Return [X, Y] of the center of cell containing provided text 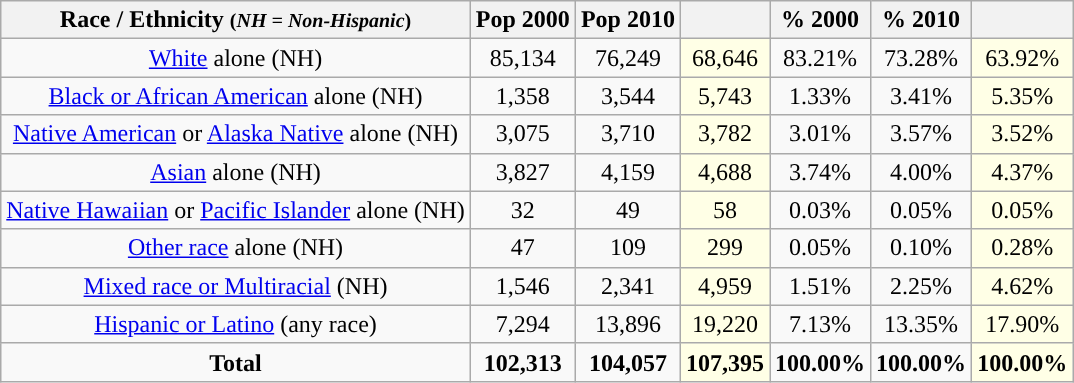
Mixed race or Multiracial (NH) [236, 286]
83.21% [820, 58]
3,782 [724, 134]
3.57% [922, 134]
102,313 [522, 362]
3,827 [522, 172]
% 2000 [820, 20]
4,688 [724, 172]
Other race alone (NH) [236, 248]
4,959 [724, 286]
68,646 [724, 58]
Native American or Alaska Native alone (NH) [236, 134]
White alone (NH) [236, 58]
85,134 [522, 58]
76,249 [628, 58]
7,294 [522, 324]
1,358 [522, 96]
49 [628, 210]
1,546 [522, 286]
0.28% [1022, 248]
32 [522, 210]
5.35% [1022, 96]
Race / Ethnicity (NH = Non-Hispanic) [236, 20]
1.51% [820, 286]
2.25% [922, 286]
3,544 [628, 96]
299 [724, 248]
63.92% [1022, 58]
% 2010 [922, 20]
47 [522, 248]
4.00% [922, 172]
3.74% [820, 172]
13.35% [922, 324]
Native Hawaiian or Pacific Islander alone (NH) [236, 210]
Hispanic or Latino (any race) [236, 324]
107,395 [724, 362]
7.13% [820, 324]
4,159 [628, 172]
2,341 [628, 286]
13,896 [628, 324]
3,075 [522, 134]
4.62% [1022, 286]
0.10% [922, 248]
3.41% [922, 96]
3,710 [628, 134]
Asian alone (NH) [236, 172]
17.90% [1022, 324]
Black or African American alone (NH) [236, 96]
1.33% [820, 96]
Pop 2000 [522, 20]
0.03% [820, 210]
Total [236, 362]
104,057 [628, 362]
3.01% [820, 134]
3.52% [1022, 134]
4.37% [1022, 172]
58 [724, 210]
19,220 [724, 324]
73.28% [922, 58]
5,743 [724, 96]
109 [628, 248]
Pop 2010 [628, 20]
